Pinpoint the cell where the given text exists, returning its (X, Y) midpoint coordinate. 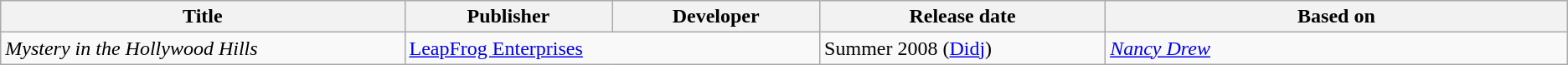
Title (203, 17)
Release date (963, 17)
Nancy Drew (1337, 48)
Mystery in the Hollywood Hills (203, 48)
Summer 2008 (Didj) (963, 48)
Based on (1337, 17)
Publisher (508, 17)
LeapFrog Enterprises (612, 48)
Developer (716, 17)
